From the cell containing the given text, extract its center point as [x, y] coordinate. 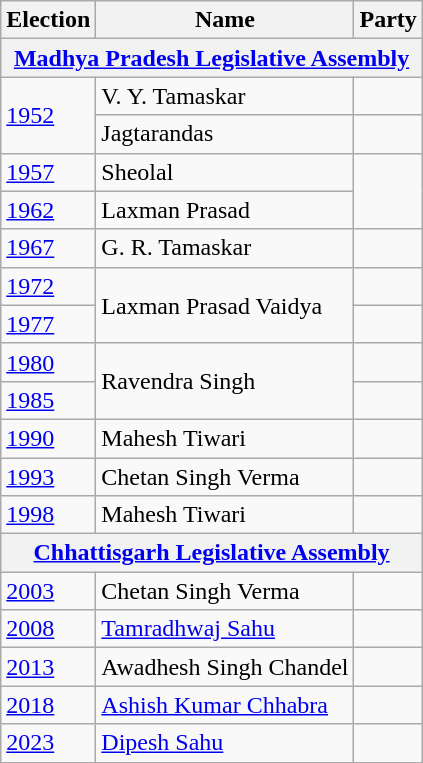
1980 [48, 362]
1957 [48, 172]
Name [225, 20]
1967 [48, 248]
1962 [48, 210]
Tamradhwaj Sahu [225, 629]
2003 [48, 591]
Madhya Pradesh Legislative Assembly [212, 58]
Election [48, 20]
2018 [48, 705]
1990 [48, 438]
2008 [48, 629]
Ravendra Singh [225, 381]
Dipesh Sahu [225, 743]
2013 [48, 667]
Laxman Prasad Vaidya [225, 305]
V. Y. Tamaskar [225, 96]
Chhattisgarh Legislative Assembly [212, 553]
G. R. Tamaskar [225, 248]
1972 [48, 286]
Party [388, 20]
1998 [48, 515]
Laxman Prasad [225, 210]
Sheolal [225, 172]
Ashish Kumar Chhabra [225, 705]
1952 [48, 115]
Awadhesh Singh Chandel [225, 667]
2023 [48, 743]
1977 [48, 324]
Jagtarandas [225, 134]
1985 [48, 400]
1993 [48, 477]
